Locate the cell with the specified text and output its (x, y) center coordinate. 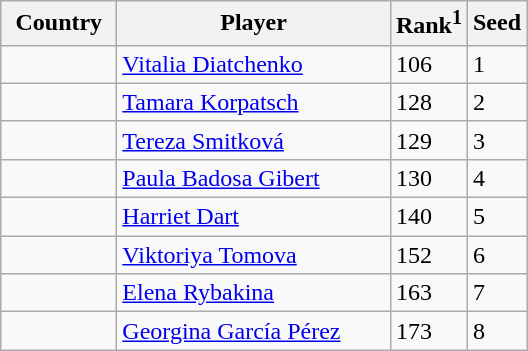
7 (496, 293)
128 (428, 102)
163 (428, 293)
Harriet Dart (254, 217)
Rank1 (428, 24)
173 (428, 331)
Paula Badosa Gibert (254, 178)
Seed (496, 24)
152 (428, 255)
Tamara Korpatsch (254, 102)
5 (496, 217)
Viktoriya Tomova (254, 255)
Player (254, 24)
Tereza Smitková (254, 140)
Vitalia Diatchenko (254, 64)
4 (496, 178)
8 (496, 331)
106 (428, 64)
Country (59, 24)
3 (496, 140)
140 (428, 217)
6 (496, 255)
1 (496, 64)
129 (428, 140)
Elena Rybakina (254, 293)
Georgina García Pérez (254, 331)
130 (428, 178)
2 (496, 102)
